Output the [x, y] coordinate of the center of the cell containing the given text.  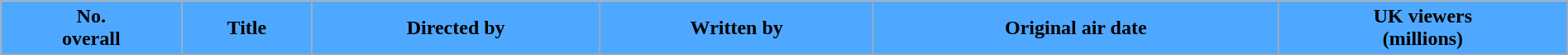
No.overall [91, 28]
Title [246, 28]
Directed by [456, 28]
Written by [736, 28]
Original air date [1076, 28]
UK viewers(millions) [1423, 28]
